Search for the cell housing the specified text and yield its [x, y] center coordinate. 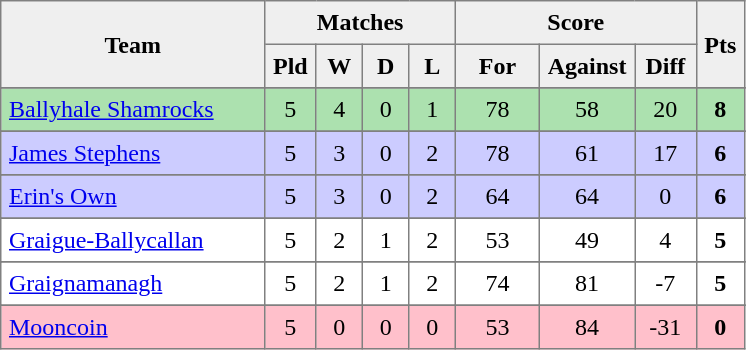
20 [666, 110]
Graigue-Ballycallan [133, 240]
17 [666, 153]
Score [576, 23]
Diff [666, 66]
81 [586, 284]
84 [586, 327]
D [385, 66]
Against [586, 66]
For [497, 66]
-7 [666, 284]
W [339, 66]
L [432, 66]
-31 [666, 327]
James Stephens [133, 153]
49 [586, 240]
58 [586, 110]
Pts [720, 44]
61 [586, 153]
Erin's Own [133, 197]
Team [133, 44]
8 [720, 110]
74 [497, 284]
Pld [290, 66]
Ballyhale Shamrocks [133, 110]
Mooncoin [133, 327]
Graignamanagh [133, 284]
Matches [360, 23]
